Locate the cell with the specified text and output its (x, y) center coordinate. 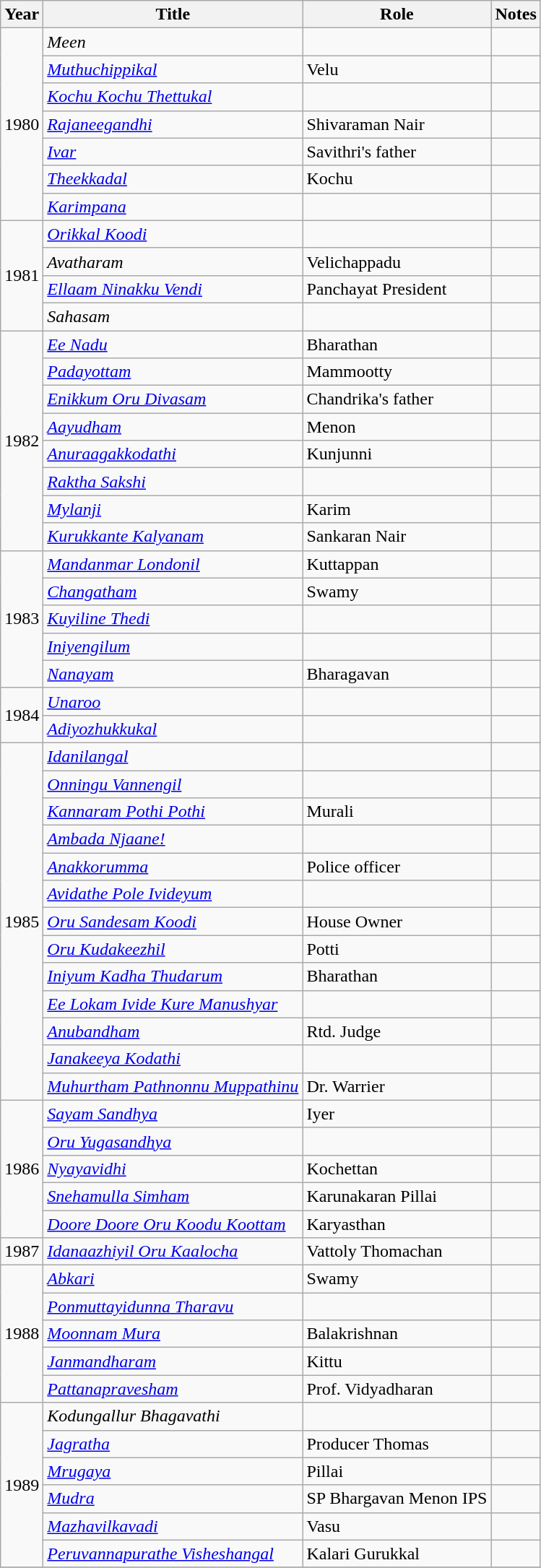
Kodungallur Bhagavathi (173, 1416)
Prof. Vidyadharan (397, 1389)
Savithri's father (397, 152)
Avatharam (173, 261)
1980 (22, 124)
Raktha Sakshi (173, 482)
Adiyozhukkukal (173, 729)
Nyayavidhi (173, 1169)
Moonnam Mura (173, 1334)
Kochu (397, 179)
Potti (397, 949)
Pillai (397, 1471)
1983 (22, 619)
Police officer (397, 867)
Oru Yugasandhya (173, 1141)
Velu (397, 69)
Year (22, 14)
Sankaran Nair (397, 537)
1981 (22, 275)
Producer Thomas (397, 1444)
Peruvannapurathe Visheshangal (173, 1554)
Anubandham (173, 1031)
Theekkadal (173, 179)
Balakrishnan (397, 1334)
Vattoly Thomachan (397, 1252)
Mandanmar Londonil (173, 564)
1982 (22, 441)
Karimpana (173, 207)
Anakkorumma (173, 867)
Muhurtham Pathnonnu Muppathinu (173, 1086)
Bharagavan (397, 674)
Meen (173, 42)
Rtd. Judge (397, 1031)
Changatham (173, 592)
Sahasam (173, 316)
Nanayam (173, 674)
Ee Nadu (173, 345)
Chandrika's father (397, 399)
Karyasthan (397, 1224)
Idanaazhiyil Oru Kaalocha (173, 1252)
Iniyum Kadha Thudarum (173, 976)
Muthuchippikal (173, 69)
Kannaram Pothi Pothi (173, 812)
Avidathe Pole Ivideyum (173, 894)
Velichappadu (397, 261)
Snehamulla Simham (173, 1196)
Panchayat President (397, 289)
1985 (22, 922)
Kuyiline Thedi (173, 619)
Murali (397, 812)
Menon (397, 427)
Janmandharam (173, 1361)
Idanilangal (173, 756)
Vasu (397, 1526)
Iyer (397, 1114)
1989 (22, 1485)
Anuraagakkodathi (173, 454)
Orikkal Koodi (173, 234)
Kurukkante Kalyanam (173, 537)
Ellaam Ninakku Vendi (173, 289)
Iniyengilum (173, 646)
Rajaneegandhi (173, 124)
Role (397, 14)
Ambada Njaane! (173, 839)
Abkari (173, 1279)
Karim (397, 509)
Mrugaya (173, 1471)
Kuttappan (397, 564)
Kittu (397, 1361)
Kunjunni (397, 454)
Karunakaran Pillai (397, 1196)
Mudra (173, 1499)
Mazhavilkavadi (173, 1526)
Mammootty (397, 372)
Onningu Vannengil (173, 784)
Padayottam (173, 372)
Kochu Kochu Thettukal (173, 97)
Aayudham (173, 427)
Kochettan (397, 1169)
1987 (22, 1252)
Oru Kudakeezhil (173, 949)
SP Bhargavan Menon IPS (397, 1499)
Jagratha (173, 1444)
Janakeeya Kodathi (173, 1059)
Ivar (173, 152)
Doore Doore Oru Koodu Koottam (173, 1224)
1988 (22, 1334)
Oru Sandesam Koodi (173, 922)
Kalari Gurukkal (397, 1554)
Enikkum Oru Divasam (173, 399)
Dr. Warrier (397, 1086)
Ponmuttayidunna Tharavu (173, 1307)
1986 (22, 1169)
House Owner (397, 922)
1984 (22, 715)
Mylanji (173, 509)
Sayam Sandhya (173, 1114)
Notes (516, 14)
Ee Lokam Ivide Kure Manushyar (173, 1004)
Shivaraman Nair (397, 124)
Title (173, 14)
Unaroo (173, 701)
Pattanapravesham (173, 1389)
